For the text-containing cell, return its midpoint in (X, Y) coordinate format. 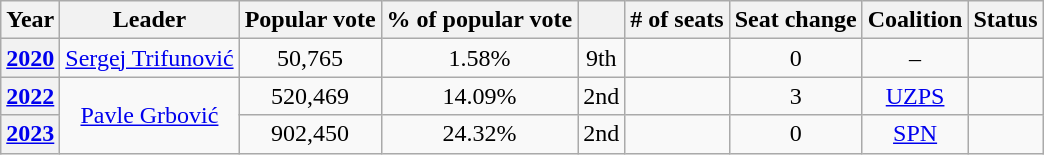
SPN (915, 134)
Year (30, 20)
% of popular vote (480, 20)
Seat change (796, 20)
9th (602, 58)
Coalition (915, 20)
Popular vote (310, 20)
3 (796, 96)
Pavle Grbović (150, 115)
# of seats (677, 20)
Leader (150, 20)
24.32% (480, 134)
50,765 (310, 58)
14.09% (480, 96)
520,469 (310, 96)
UZPS (915, 96)
902,450 (310, 134)
Status (1006, 20)
2020 (30, 58)
2023 (30, 134)
2022 (30, 96)
Sergej Trifunović (150, 58)
1.58% (480, 58)
– (915, 58)
